Provide the [x, y] coordinate of the cell's center where the given text is located.  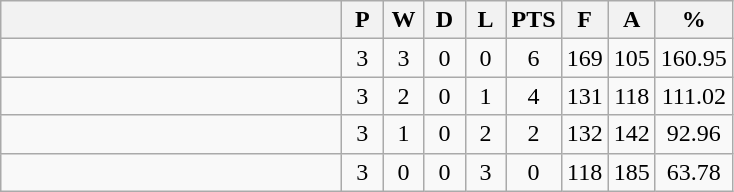
W [404, 20]
160.95 [694, 58]
131 [584, 96]
63.78 [694, 172]
4 [534, 96]
111.02 [694, 96]
132 [584, 134]
92.96 [694, 134]
PTS [534, 20]
169 [584, 58]
A [632, 20]
% [694, 20]
L [486, 20]
105 [632, 58]
F [584, 20]
142 [632, 134]
6 [534, 58]
P [362, 20]
185 [632, 172]
D [444, 20]
